For the text-containing cell, return its midpoint in (x, y) coordinate format. 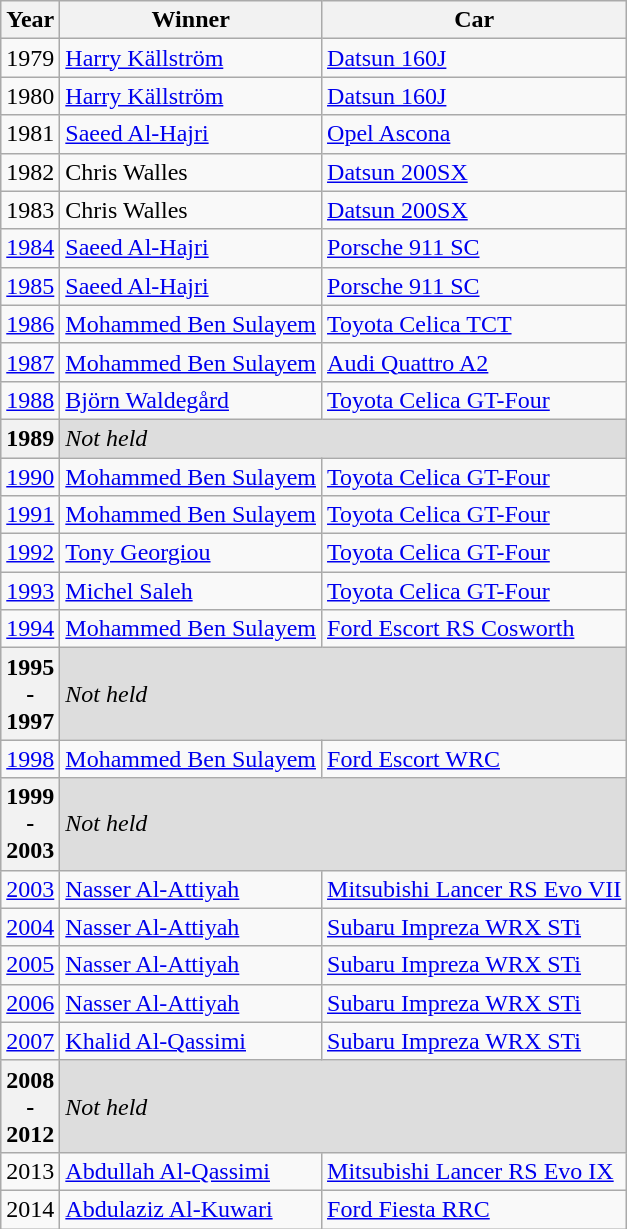
1993 (30, 591)
1998 (30, 759)
Khalid Al-Qassimi (191, 1041)
Toyota Celica TCT (474, 324)
1988 (30, 400)
1991 (30, 515)
Ford Fiesta RRC (474, 1209)
Audi Quattro A2 (474, 362)
1990 (30, 477)
Car (474, 20)
Björn Waldegård (191, 400)
Ford Escort RS Cosworth (474, 629)
2006 (30, 1003)
1982 (30, 172)
Abdulaziz Al-Kuwari (191, 1209)
1984 (30, 248)
Abdullah Al-Qassimi (191, 1171)
2005 (30, 965)
Opel Ascona (474, 134)
1992 (30, 553)
Year (30, 20)
1995-1997 (30, 694)
2004 (30, 927)
1981 (30, 134)
1980 (30, 96)
Mitsubishi Lancer RS Evo IX (474, 1171)
Winner (191, 20)
2013 (30, 1171)
Ford Escort WRC (474, 759)
2003 (30, 889)
Mitsubishi Lancer RS Evo VII (474, 889)
1987 (30, 362)
1989 (30, 438)
1994 (30, 629)
Tony Georgiou (191, 553)
1983 (30, 210)
1979 (30, 58)
1986 (30, 324)
2007 (30, 1041)
2014 (30, 1209)
1999-2003 (30, 824)
Michel Saleh (191, 591)
1985 (30, 286)
2008-2012 (30, 1106)
